For the text-containing cell, return its midpoint in (X, Y) coordinate format. 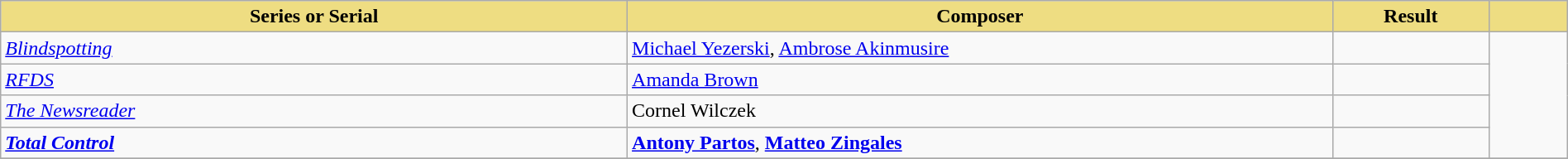
Amanda Brown (981, 79)
Total Control (314, 142)
RFDS (314, 79)
Result (1411, 17)
Blindspotting (314, 48)
Antony Partos, Matteo Zingales (981, 142)
Series or Serial (314, 17)
Composer (981, 17)
Michael Yezerski, Ambrose Akinmusire (981, 48)
Cornel Wilczek (981, 111)
The Newsreader (314, 111)
